From the cell containing the given text, extract its center point as (X, Y) coordinate. 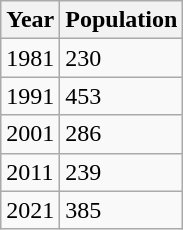
Year (30, 20)
2011 (30, 172)
1981 (30, 58)
385 (122, 210)
453 (122, 96)
1991 (30, 96)
230 (122, 58)
Population (122, 20)
239 (122, 172)
2021 (30, 210)
286 (122, 134)
2001 (30, 134)
